Scan for the cell matching the given text and deliver its (x, y) coordinate at center. 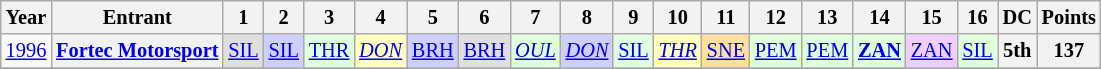
10 (678, 17)
137 (1069, 51)
8 (588, 17)
14 (880, 17)
1996 (26, 51)
2 (284, 17)
5 (433, 17)
OUL (535, 51)
11 (726, 17)
DC (1018, 17)
15 (932, 17)
1 (243, 17)
16 (977, 17)
Points (1069, 17)
SNE (726, 51)
Fortec Motorsport (137, 51)
13 (828, 17)
7 (535, 17)
6 (485, 17)
3 (329, 17)
Entrant (137, 17)
5th (1018, 51)
9 (633, 17)
12 (776, 17)
Year (26, 17)
4 (380, 17)
